Determine the [X, Y] coordinate at the center of the cell enclosing the given text.  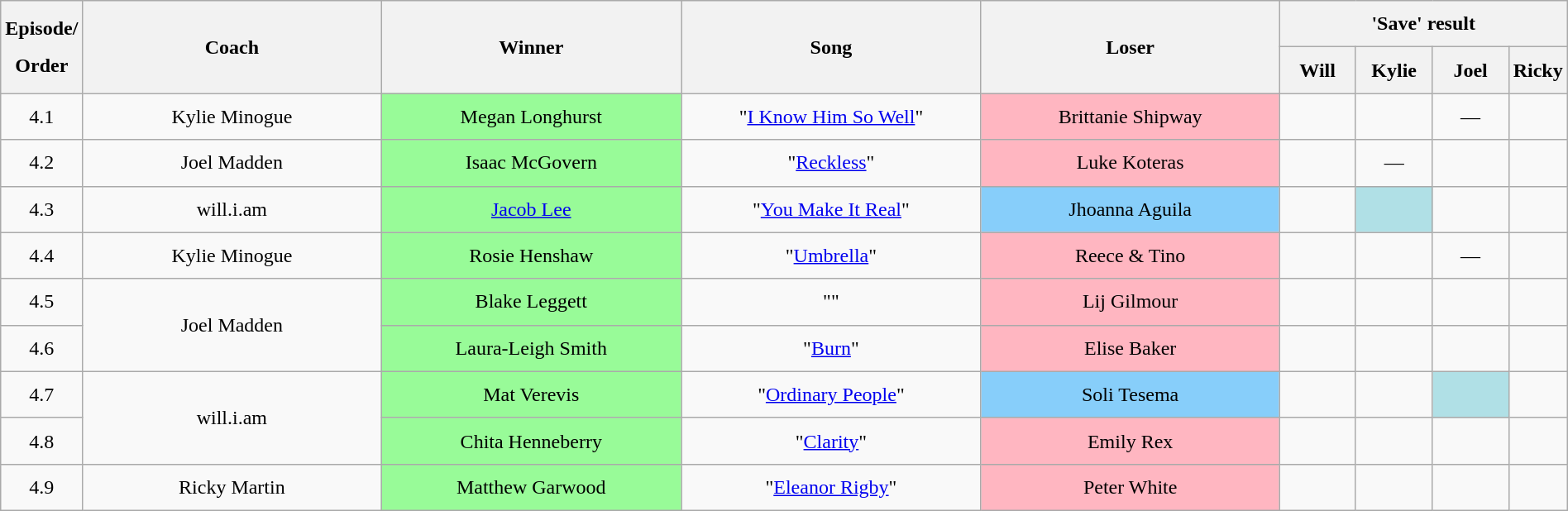
Mat Verevis [531, 394]
Emily Rex [1130, 441]
4.4 [41, 255]
4.5 [41, 302]
Blake Leggett [531, 302]
"Burn" [832, 348]
4.8 [41, 441]
4.6 [41, 348]
Song [832, 47]
Rosie Henshaw [531, 255]
Loser [1130, 47]
Kylie [1394, 70]
"Reckless" [832, 163]
"You Make It Real" [832, 209]
"Clarity" [832, 441]
Jhoanna Aguila [1130, 209]
Soli Tesema [1130, 394]
"" [832, 302]
Coach [232, 47]
Chita Henneberry [531, 441]
Winner [531, 47]
4.1 [41, 117]
"I Know Him So Well" [832, 117]
Isaac McGovern [531, 163]
Laura-Leigh Smith [531, 348]
Episode/Order [41, 47]
4.7 [41, 394]
Elise Baker [1130, 348]
4.9 [41, 487]
Peter White [1130, 487]
Brittanie Shipway [1130, 117]
Matthew Garwood [531, 487]
Jacob Lee [531, 209]
"Umbrella" [832, 255]
'Save' result [1423, 24]
Lij Gilmour [1130, 302]
Reece & Tino [1130, 255]
Megan Longhurst [531, 117]
Ricky Martin [232, 487]
Will [1317, 70]
"Ordinary People" [832, 394]
Ricky [1538, 70]
4.2 [41, 163]
4.3 [41, 209]
Luke Koteras [1130, 163]
Joel [1470, 70]
"Eleanor Rigby" [832, 487]
